Return the [X, Y] coordinate for the center point of the cell that contains the specified text.  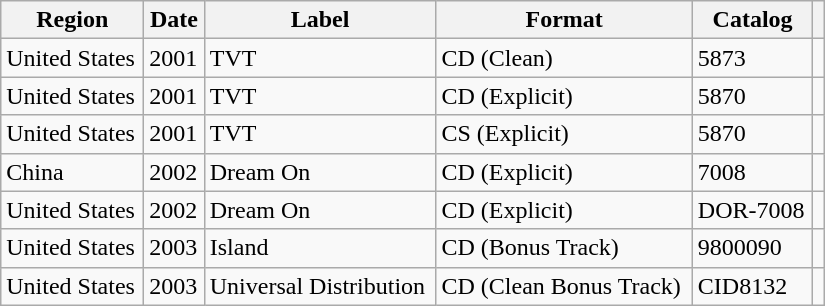
China [72, 172]
Island [320, 248]
CD (Clean Bonus Track) [564, 286]
Region [72, 20]
Universal Distribution [320, 286]
Date [174, 20]
DOR-7008 [752, 210]
7008 [752, 172]
Format [564, 20]
CD (Clean) [564, 58]
5873 [752, 58]
9800090 [752, 248]
CD (Bonus Track) [564, 248]
CID8132 [752, 286]
Catalog [752, 20]
CS (Explicit) [564, 134]
Label [320, 20]
